Extract the [x, y] coordinate from the center of the cell holding the provided text.  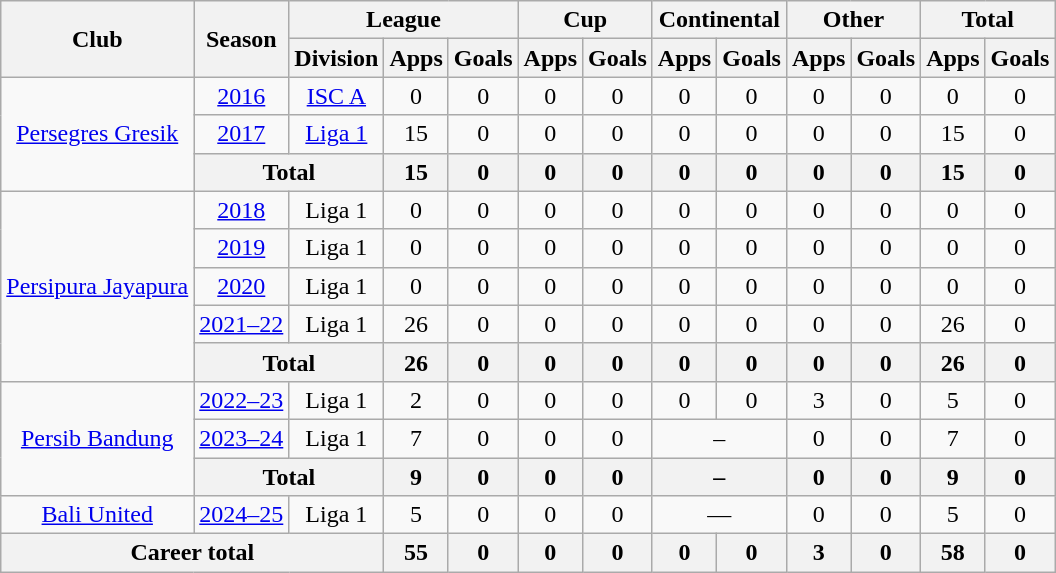
58 [953, 553]
2021–22 [242, 324]
Bali United [98, 515]
2019 [242, 248]
Division [336, 58]
2017 [242, 134]
2020 [242, 286]
Continental [719, 20]
Other [853, 20]
55 [416, 553]
Persegres Gresik [98, 134]
2024–25 [242, 515]
ISC A [336, 96]
Season [242, 39]
Persipura Jayapura [98, 286]
2023–24 [242, 438]
2016 [242, 96]
League [404, 20]
2 [416, 400]
2022–23 [242, 400]
2018 [242, 210]
Club [98, 39]
Career total [192, 553]
Persib Bandung [98, 438]
— [719, 515]
Cup [585, 20]
